Scan for the cell matching the given text and deliver its [x, y] coordinate at center. 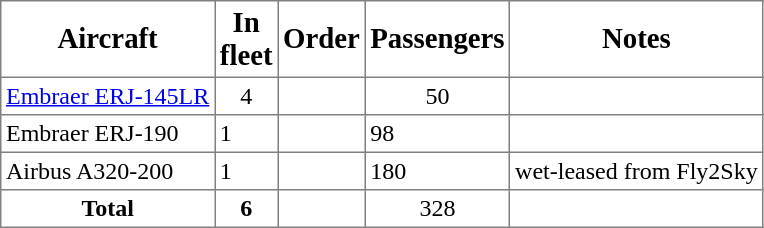
Passengers [438, 39]
In fleet [246, 39]
Aircraft [108, 39]
Total [108, 209]
98 [438, 134]
Notes [636, 39]
4 [246, 96]
Airbus A320-200 [108, 171]
Embraer ERJ-190 [108, 134]
180 [438, 171]
wet-leased from Fly2Sky [636, 171]
Order [322, 39]
328 [438, 209]
Embraer ERJ-145LR [108, 96]
50 [438, 96]
6 [246, 209]
